Identify which cell holds the provided text, then report its (x, y) central coordinate. 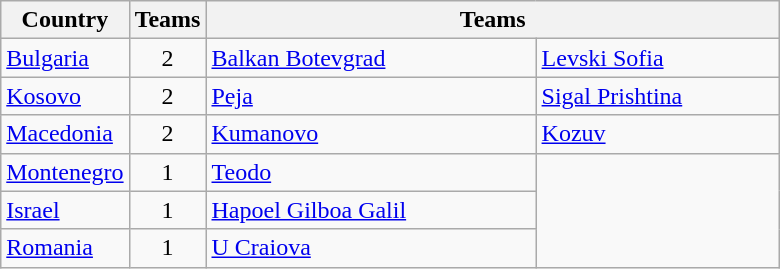
Kozuv (658, 134)
U Craiova (371, 248)
Bulgaria (65, 58)
Balkan Botevgrad (371, 58)
Kosovo (65, 96)
Country (65, 20)
Israel (65, 210)
Peja (371, 96)
Macedonia (65, 134)
Hapoel Gilboa Galil (371, 210)
Montenegro (65, 172)
Levski Sofia (658, 58)
Kumanovo (371, 134)
Teodo (371, 172)
Romania (65, 248)
Sigal Prishtina (658, 96)
